Return [X, Y] of the center of cell containing provided text 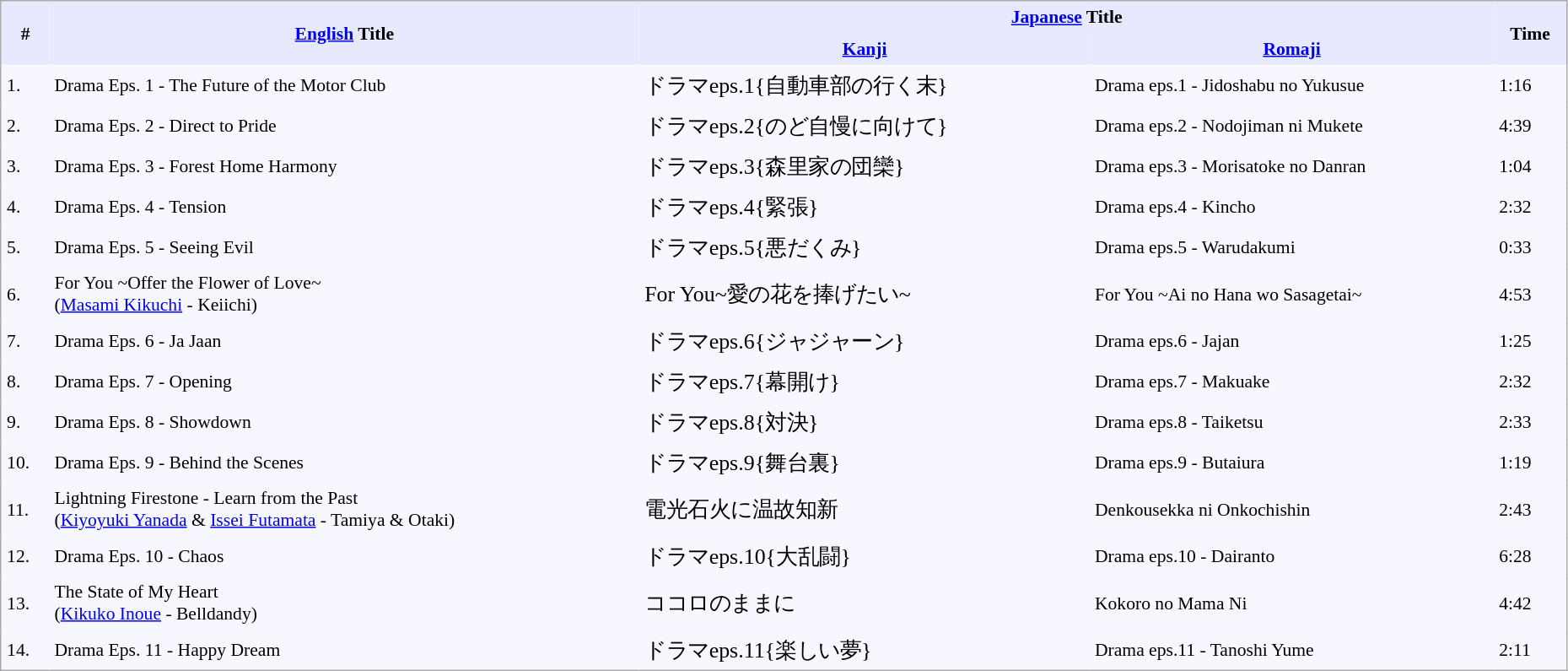
# [25, 33]
Japanese Title [1066, 17]
5. [25, 246]
Drama Eps. 9 - Behind the Scenes [344, 463]
Drama eps.1 - Jidoshabu no Yukusue [1292, 84]
Kanji [865, 49]
Drama eps.11 - Tanoshi Yume [1292, 650]
Time [1530, 33]
電光石火に温故知新 [865, 510]
2:33 [1530, 422]
Drama Eps. 3 - Forest Home Harmony [344, 165]
For You ~Ai no Hana wo Sasagetai~ [1292, 294]
Romaji [1292, 49]
Lightning Firestone - Learn from the Past(Kiyoyuki Yanada & Issei Futamata - Tamiya & Otaki) [344, 510]
Drama Eps. 4 - Tension [344, 206]
Denkousekka ni Onkochishin [1292, 510]
Drama Eps. 2 - Direct to Pride [344, 125]
Drama eps.5 - Warudakumi [1292, 246]
Drama Eps. 6 - Ja Jaan [344, 341]
Kokoro no Mama Ni [1292, 603]
11. [25, 510]
The State of My Heart(Kikuko Inoue - Belldandy) [344, 603]
12. [25, 555]
ドラマeps.2{のど自慢に向けて} [865, 125]
Drama Eps. 1 - The Future of the Motor Club [344, 84]
1:04 [1530, 165]
ドラマeps.6{ジャジャーン} [865, 341]
Drama Eps. 7 - Opening [344, 381]
ドラマeps.3{森里家の団欒} [865, 165]
ドラマeps.7{幕開け} [865, 381]
2:11 [1530, 650]
13. [25, 603]
Drama eps.7 - Makuake [1292, 381]
For You ~Offer the Flower of Love~(Masami Kikuchi - Keiichi) [344, 294]
ドラマeps.4{緊張} [865, 206]
2. [25, 125]
Drama eps.9 - Butaiura [1292, 463]
4:53 [1530, 294]
Drama eps.8 - Taiketsu [1292, 422]
14. [25, 650]
ドラマeps.1{自動車部の行く末} [865, 84]
ドラマeps.11{楽しい夢} [865, 650]
ココロのままに [865, 603]
0:33 [1530, 246]
ドラマeps.10{大乱闘} [865, 555]
8. [25, 381]
1:16 [1530, 84]
English Title [344, 33]
Drama eps.2 - Nodojiman ni Mukete [1292, 125]
4:39 [1530, 125]
Drama Eps. 10 - Chaos [344, 555]
6. [25, 294]
3. [25, 165]
4. [25, 206]
Drama eps.3 - Morisatoke no Danran [1292, 165]
Drama eps.10 - Dairanto [1292, 555]
For You~愛の花を捧げたい~ [865, 294]
4:42 [1530, 603]
1:19 [1530, 463]
Drama Eps. 8 - Showdown [344, 422]
ドラマeps.8{対決} [865, 422]
Drama eps.4 - Kincho [1292, 206]
Drama Eps. 5 - Seeing Evil [344, 246]
6:28 [1530, 555]
2:43 [1530, 510]
ドラマeps.9{舞台裏} [865, 463]
1:25 [1530, 341]
10. [25, 463]
ドラマeps.5{悪だくみ} [865, 246]
Drama eps.6 - Jajan [1292, 341]
9. [25, 422]
7. [25, 341]
1. [25, 84]
Drama Eps. 11 - Happy Dream [344, 650]
